Locate the cell with the specified text and output its [X, Y] center coordinate. 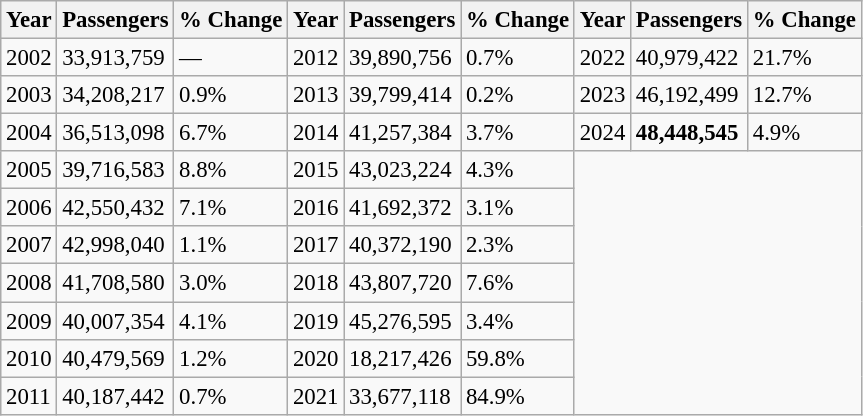
2015 [316, 170]
39,716,583 [116, 170]
2016 [316, 208]
43,807,720 [402, 283]
2024 [602, 133]
42,550,432 [116, 208]
3.1% [518, 208]
40,372,190 [402, 245]
2018 [316, 283]
36,513,098 [116, 133]
2011 [29, 396]
2022 [602, 58]
4.3% [518, 170]
41,708,580 [116, 283]
2002 [29, 58]
21.7% [804, 58]
39,799,414 [402, 95]
2019 [316, 321]
2017 [316, 245]
1.2% [231, 358]
46,192,499 [690, 95]
41,692,372 [402, 208]
2005 [29, 170]
3.7% [518, 133]
2020 [316, 358]
2023 [602, 95]
84.9% [518, 396]
33,913,759 [116, 58]
2010 [29, 358]
40,007,354 [116, 321]
2007 [29, 245]
2009 [29, 321]
2014 [316, 133]
8.8% [231, 170]
2.3% [518, 245]
— [231, 58]
43,023,224 [402, 170]
2006 [29, 208]
1.1% [231, 245]
40,979,422 [690, 58]
18,217,426 [402, 358]
41,257,384 [402, 133]
4.9% [804, 133]
40,479,569 [116, 358]
3.4% [518, 321]
2021 [316, 396]
2004 [29, 133]
45,276,595 [402, 321]
40,187,442 [116, 396]
7.6% [518, 283]
7.1% [231, 208]
12.7% [804, 95]
0.9% [231, 95]
34,208,217 [116, 95]
6.7% [231, 133]
2012 [316, 58]
2003 [29, 95]
59.8% [518, 358]
33,677,118 [402, 396]
48,448,545 [690, 133]
3.0% [231, 283]
39,890,756 [402, 58]
2008 [29, 283]
42,998,040 [116, 245]
0.2% [518, 95]
2013 [316, 95]
4.1% [231, 321]
